Pinpoint the cell where the given text exists, returning its [X, Y] midpoint coordinate. 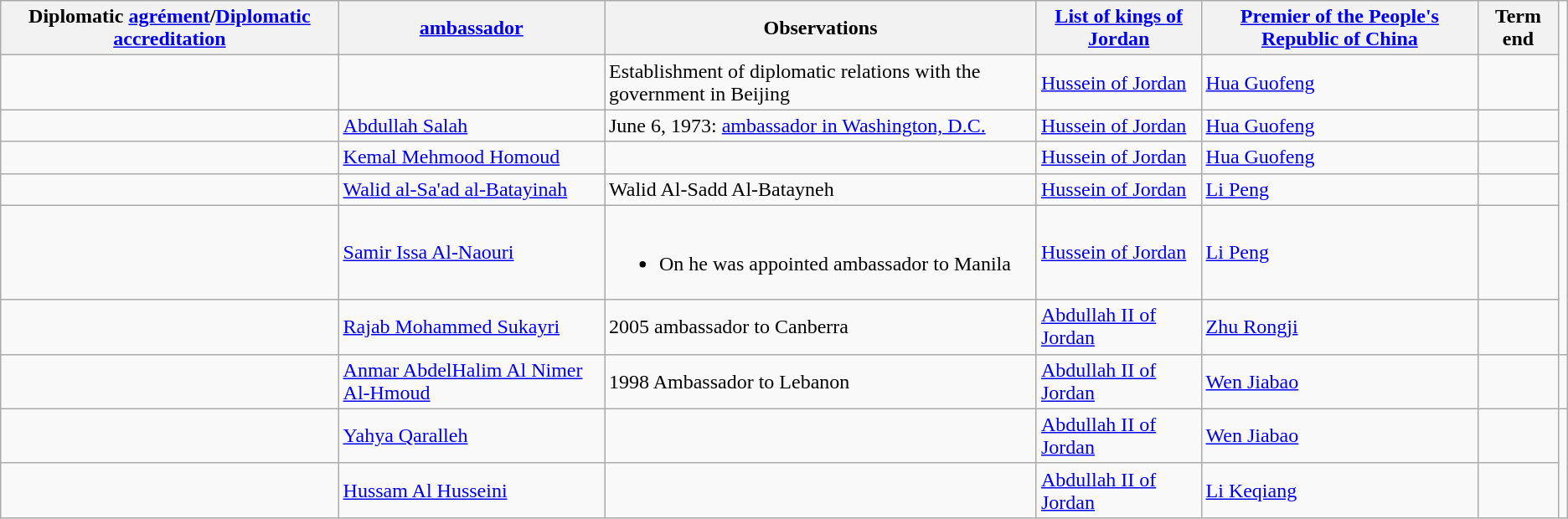
Hussam Al Husseini [471, 491]
Premier of the People's Republic of China [1340, 28]
Anmar AbdelHalim Al Nimer Al-Hmoud [471, 382]
Abdullah Salah [471, 126]
Observations [821, 28]
Establishment of diplomatic relations with the government in Beijing [821, 82]
Rajab Mohammed Sukayri [471, 326]
Walid Al-Sadd Al-Batayneh [821, 189]
June 6, 1973: ambassador in Washington, D.C. [821, 126]
ambassador [471, 28]
1998 Ambassador to Lebanon [821, 382]
Walid al-Sa'ad al-Batayinah [471, 189]
Zhu Rongji [1340, 326]
On he was appointed ambassador to Manila [821, 253]
List of kings of Jordan [1119, 28]
Li Keqiang [1340, 491]
Kemal Mehmood Homoud [471, 157]
2005 ambassador to Canberra [821, 326]
Diplomatic agrément/Diplomatic accreditation [169, 28]
Term end [1518, 28]
Samir Issa Al-Naouri [471, 253]
Yahya Qaralleh [471, 435]
